Extract the (X, Y) coordinate from the center of the cell holding the provided text.  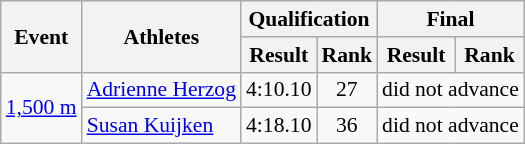
Qualification (309, 19)
Final (450, 19)
Susan Kuijken (162, 126)
Athletes (162, 36)
4:10.10 (278, 90)
4:18.10 (278, 126)
36 (346, 126)
1,500 m (42, 108)
Adrienne Herzog (162, 90)
Event (42, 36)
27 (346, 90)
